Scan for the cell matching the given text and deliver its (X, Y) coordinate at center. 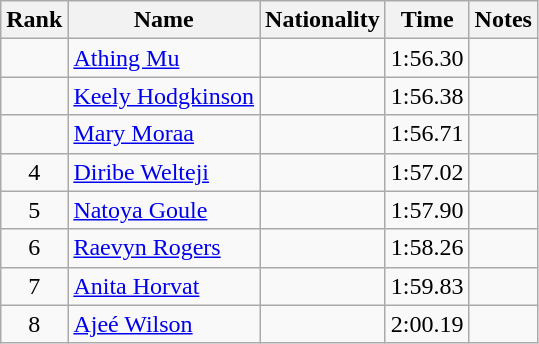
Notes (503, 20)
5 (34, 210)
Time (427, 20)
Nationality (323, 20)
2:00.19 (427, 324)
Diribe Welteji (164, 172)
1:56.71 (427, 134)
Athing Mu (164, 58)
4 (34, 172)
Rank (34, 20)
6 (34, 248)
Keely Hodgkinson (164, 96)
1:56.30 (427, 58)
1:59.83 (427, 286)
Raevyn Rogers (164, 248)
1:56.38 (427, 96)
8 (34, 324)
1:57.02 (427, 172)
Name (164, 20)
Ajeé Wilson (164, 324)
7 (34, 286)
Anita Horvat (164, 286)
1:58.26 (427, 248)
Natoya Goule (164, 210)
Mary Moraa (164, 134)
1:57.90 (427, 210)
